Locate the cell with the specified text and output its (X, Y) center coordinate. 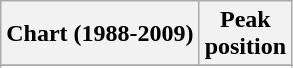
Peakposition (245, 34)
Chart (1988-2009) (100, 34)
